From the cell containing the given text, extract its center point as [x, y] coordinate. 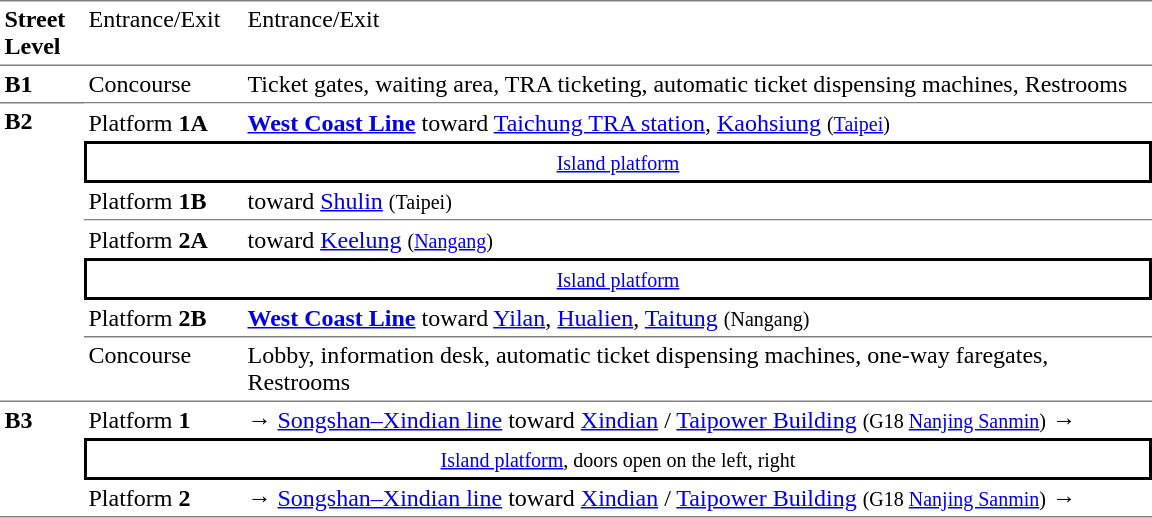
Ticket gates, waiting area, TRA ticketing, automatic ticket dispensing machines, Restrooms [698, 85]
B3 [42, 460]
Platform 2 [164, 499]
Lobby, information desk, automatic ticket dispensing machines, one-way faregates, Restrooms [698, 370]
Platform 1B [164, 202]
toward Keelung (Nangang) [698, 239]
Platform 2B [164, 319]
toward Shulin (Taipei) [698, 202]
B2 [42, 253]
West Coast Line toward Yilan, Hualien, Taitung (Nangang) [698, 319]
Street Level [42, 33]
Platform 2A [164, 239]
B1 [42, 85]
Platform 1A [164, 123]
Platform 1 [164, 420]
West Coast Line toward Taichung TRA station, Kaohsiung (Taipei) [698, 123]
Island platform, doors open on the left, right [618, 459]
